Search for the cell housing the specified text and yield its [x, y] center coordinate. 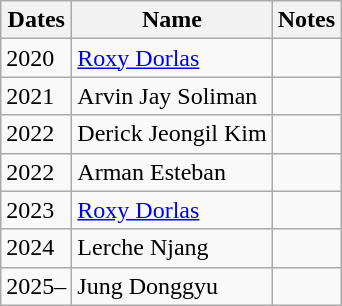
Jung Donggyu [172, 286]
Arvin Jay Soliman [172, 96]
Arman Esteban [172, 172]
Derick Jeongil Kim [172, 134]
2024 [36, 248]
2025– [36, 286]
Name [172, 20]
Notes [306, 20]
2023 [36, 210]
Dates [36, 20]
Lerche Njang [172, 248]
2020 [36, 58]
2021 [36, 96]
